Return [x, y] of the center of cell containing provided text 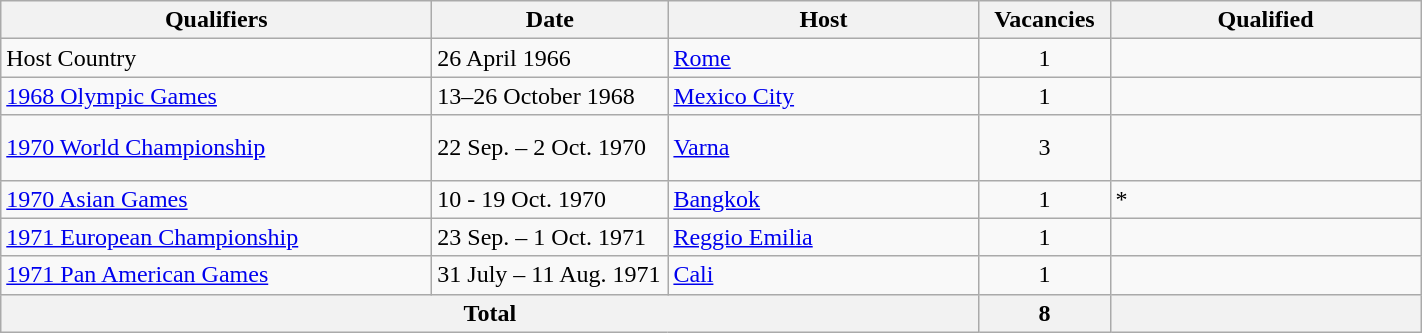
8 [1044, 313]
1968 Olympic Games [216, 96]
Bangkok [824, 199]
22 Sep. – 2 Oct. 1970 [550, 148]
1971 Pan American Games [216, 275]
13–26 October 1968 [550, 96]
Date [550, 20]
3 [1044, 148]
1970 Asian Games [216, 199]
26 April 1966 [550, 58]
1971 European Championship [216, 237]
Total [490, 313]
Vacancies [1044, 20]
Cali [824, 275]
Reggio Emilia [824, 237]
Host Country [216, 58]
Rome [824, 58]
1970 World Championship [216, 148]
Qualifiers [216, 20]
Mexico City [824, 96]
Qualified [1266, 20]
* [1266, 199]
Host [824, 20]
31 July – 11 Aug. 1971 [550, 275]
10 - 19 Oct. 1970 [550, 199]
Varna [824, 148]
23 Sep. – 1 Oct. 1971 [550, 237]
